Extract the [X, Y] coordinate from the center of the cell holding the provided text.  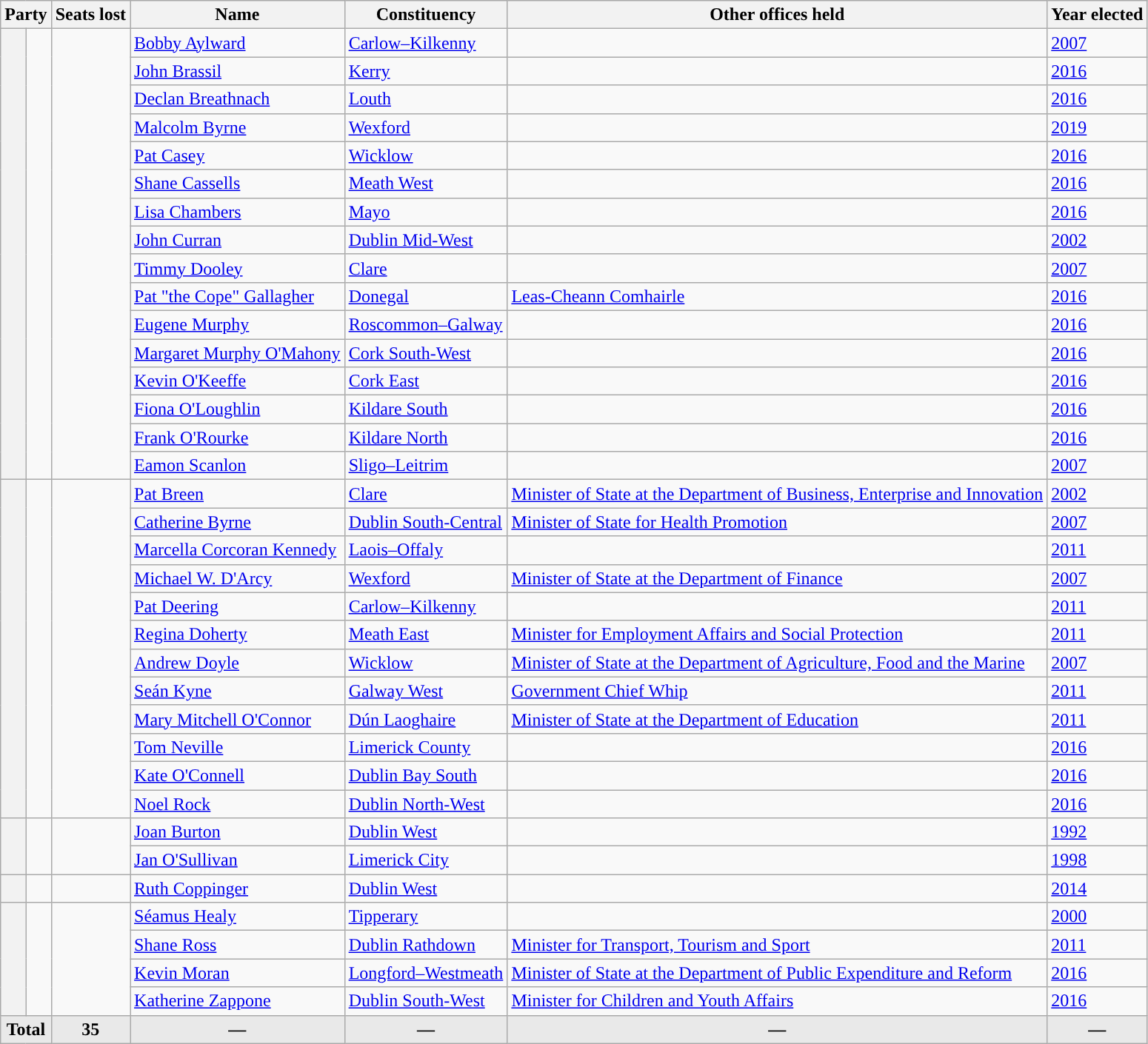
Malcolm Byrne [238, 127]
Dublin North-West [426, 803]
John Curran [238, 240]
Party [26, 15]
Ruth Coppinger [238, 889]
Minister of State for Health Promotion [778, 522]
Pat Casey [238, 155]
Kerry [426, 71]
2014 [1098, 889]
Regina Doherty [238, 635]
Shane Cassells [238, 184]
Minister of State at the Department of Public Expenditure and Reform [778, 973]
Séamus Healy [238, 917]
Meath East [426, 635]
Year elected [1098, 15]
Roscommon–Galway [426, 324]
Pat "the Cope" Gallagher [238, 296]
Minister of State at the Department of Agriculture, Food and the Marine [778, 663]
Eamon Scanlon [238, 466]
Sligo–Leitrim [426, 466]
Minister of State at the Department of Business, Enterprise and Innovation [778, 494]
Donegal [426, 296]
Dublin Rathdown [426, 945]
Dublin South-Central [426, 522]
Tipperary [426, 917]
Tom Neville [238, 747]
Dublin Mid-West [426, 240]
Michael W. D'Arcy [238, 578]
2019 [1098, 127]
Margaret Murphy O'Mahony [238, 353]
Cork South-West [426, 353]
Other offices held [778, 15]
1998 [1098, 860]
Longford–Westmeath [426, 973]
Shane Ross [238, 945]
Marcella Corcoran Kennedy [238, 550]
Dún Laoghaire [426, 719]
Laois–Offaly [426, 550]
Total [26, 1029]
Mary Mitchell O'Connor [238, 719]
Timmy Dooley [238, 268]
Kevin O'Keeffe [238, 381]
Eugene Murphy [238, 324]
Government Chief Whip [778, 691]
Jan O'Sullivan [238, 860]
Frank O'Rourke [238, 438]
Minister for Children and Youth Affairs [778, 1001]
Limerick City [426, 860]
Kildare North [426, 438]
Dublin Bay South [426, 775]
Catherine Byrne [238, 522]
Joan Burton [238, 832]
Limerick County [426, 747]
35 [90, 1029]
Kildare South [426, 409]
Name [238, 15]
Declan Breathnach [238, 99]
John Brassil [238, 71]
Kevin Moran [238, 973]
Andrew Doyle [238, 663]
Fiona O'Loughlin [238, 409]
Pat Breen [238, 494]
Lisa Chambers [238, 212]
Minister for Transport, Tourism and Sport [778, 945]
Minister for Employment Affairs and Social Protection [778, 635]
Constituency [426, 15]
Minister of State at the Department of Finance [778, 578]
Kate O'Connell [238, 775]
2000 [1098, 917]
Galway West [426, 691]
Meath West [426, 184]
Seats lost [90, 15]
Seán Kyne [238, 691]
Bobby Aylward [238, 43]
Louth [426, 99]
Minister of State at the Department of Education [778, 719]
Dublin South-West [426, 1001]
Cork East [426, 381]
Noel Rock [238, 803]
1992 [1098, 832]
Mayo [426, 212]
Katherine Zappone [238, 1001]
Leas-Cheann Comhairle [778, 296]
Pat Deering [238, 606]
